Locate the cell with the specified text and output its (x, y) center coordinate. 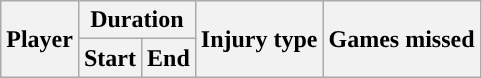
End (168, 58)
Games missed (402, 39)
Injury type (259, 39)
Duration (136, 20)
Start (110, 58)
Player (40, 39)
